Locate the cell with the specified text and output its (x, y) center coordinate. 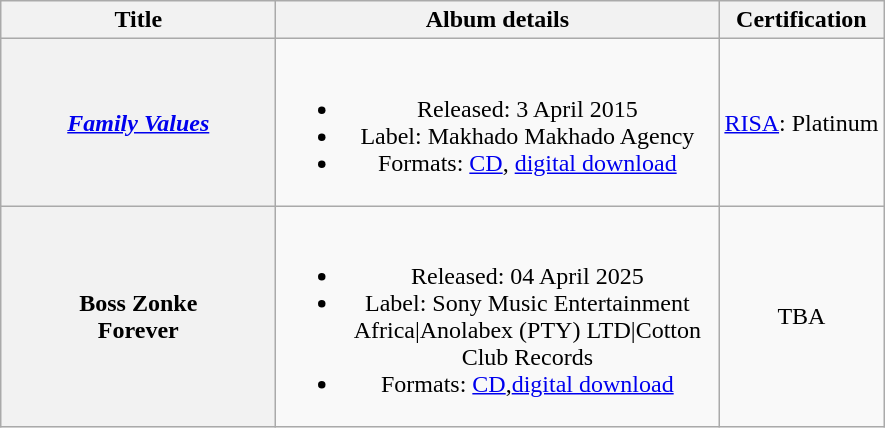
Certification (802, 20)
Boss ZonkeForever (138, 316)
TBA (802, 316)
Released: 04 April 2025Label: Sony Music Entertainment Africa|Anolabex (PTY) LTD|Cotton Club RecordsFormats: CD,digital download (498, 316)
Released: 3 April 2015Label: Makhado Makhado AgencyFormats: CD, digital download (498, 122)
Title (138, 20)
Family Values (138, 122)
Album details (498, 20)
RISA: Platinum (802, 122)
